Capture the cell that displays the provided text and extract its (x, y) central coordinate. 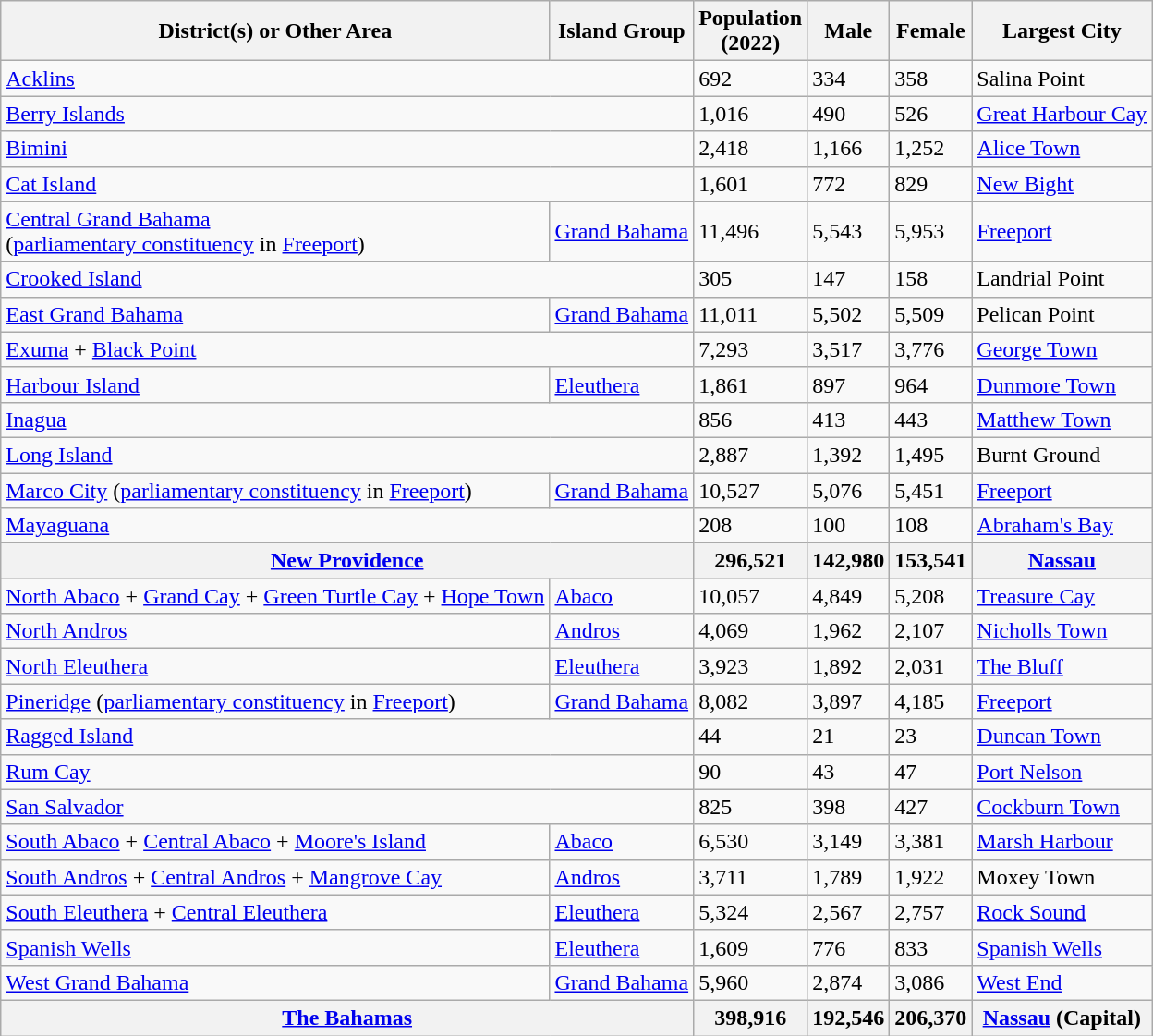
Burnt Ground (1062, 455)
2,567 (848, 912)
334 (848, 79)
North Abaco + Grand Cay + Green Turtle Cay + Hope Town (275, 596)
Duncan Town (1062, 737)
398,916 (750, 1018)
3,086 (931, 982)
10,057 (750, 596)
Largest City (1062, 31)
3,923 (750, 666)
829 (931, 184)
43 (848, 772)
1,892 (848, 666)
2,031 (931, 666)
District(s) or Other Area (275, 31)
Inagua (347, 420)
New Providence (347, 561)
Matthew Town (1062, 420)
427 (931, 807)
Landrial Point (1062, 279)
443 (931, 420)
100 (848, 526)
Bimini (347, 149)
5,509 (931, 314)
Abraham's Bay (1062, 526)
6,530 (750, 842)
Marco City (parliamentary constituency in Freeport) (275, 491)
7,293 (750, 349)
Population(2022) (750, 31)
San Salvador (347, 807)
Marsh Harbour (1062, 842)
5,076 (848, 491)
Rock Sound (1062, 912)
Mayaguana (347, 526)
1,609 (750, 947)
776 (848, 947)
George Town (1062, 349)
Ragged Island (347, 737)
772 (848, 184)
South Andros + Central Andros + Mangrove Cay (275, 877)
3,381 (931, 842)
Female (931, 31)
11,496 (750, 231)
Berry Islands (347, 114)
North Eleuthera (275, 666)
3,517 (848, 349)
10,527 (750, 491)
5,953 (931, 231)
Alice Town (1062, 149)
3,897 (848, 701)
East Grand Bahama (275, 314)
296,521 (750, 561)
1,861 (750, 384)
5,451 (931, 491)
1,252 (931, 149)
West Grand Bahama (275, 982)
Dunmore Town (1062, 384)
208 (750, 526)
5,502 (848, 314)
206,370 (931, 1018)
1,922 (931, 877)
The Bahamas (347, 1018)
856 (750, 420)
4,069 (750, 631)
Cockburn Town (1062, 807)
192,546 (848, 1018)
Pelican Point (1062, 314)
833 (931, 947)
358 (931, 79)
Harbour Island (275, 384)
1,495 (931, 455)
5,543 (848, 231)
897 (848, 384)
The Bluff (1062, 666)
305 (750, 279)
Crooked Island (347, 279)
158 (931, 279)
West End (1062, 982)
Male (848, 31)
1,392 (848, 455)
Moxey Town (1062, 877)
4,185 (931, 701)
11,011 (750, 314)
5,324 (750, 912)
413 (848, 420)
3,711 (750, 877)
4,849 (848, 596)
147 (848, 279)
Long Island (347, 455)
South Abaco + Central Abaco + Moore's Island (275, 842)
Nassau (Capital) (1062, 1018)
2,107 (931, 631)
692 (750, 79)
North Andros (275, 631)
Rum Cay (347, 772)
1,166 (848, 149)
Nicholls Town (1062, 631)
47 (931, 772)
2,887 (750, 455)
Salina Point (1062, 79)
21 (848, 737)
825 (750, 807)
2,874 (848, 982)
Great Harbour Cay (1062, 114)
1,962 (848, 631)
153,541 (931, 561)
Nassau (1062, 561)
Port Nelson (1062, 772)
Island Group (622, 31)
2,418 (750, 149)
South Eleuthera + Central Eleuthera (275, 912)
44 (750, 737)
490 (848, 114)
1,016 (750, 114)
142,980 (848, 561)
2,757 (931, 912)
398 (848, 807)
Pineridge (parliamentary constituency in Freeport) (275, 701)
526 (931, 114)
964 (931, 384)
1,789 (848, 877)
Exuma + Black Point (347, 349)
New Bight (1062, 184)
Treasure Cay (1062, 596)
Acklins (347, 79)
1,601 (750, 184)
Central Grand Bahama(parliamentary constituency in Freeport) (275, 231)
5,960 (750, 982)
5,208 (931, 596)
8,082 (750, 701)
90 (750, 772)
108 (931, 526)
23 (931, 737)
Cat Island (347, 184)
3,149 (848, 842)
3,776 (931, 349)
